Return the [x, y] coordinate for the center point of the cell that contains the specified text.  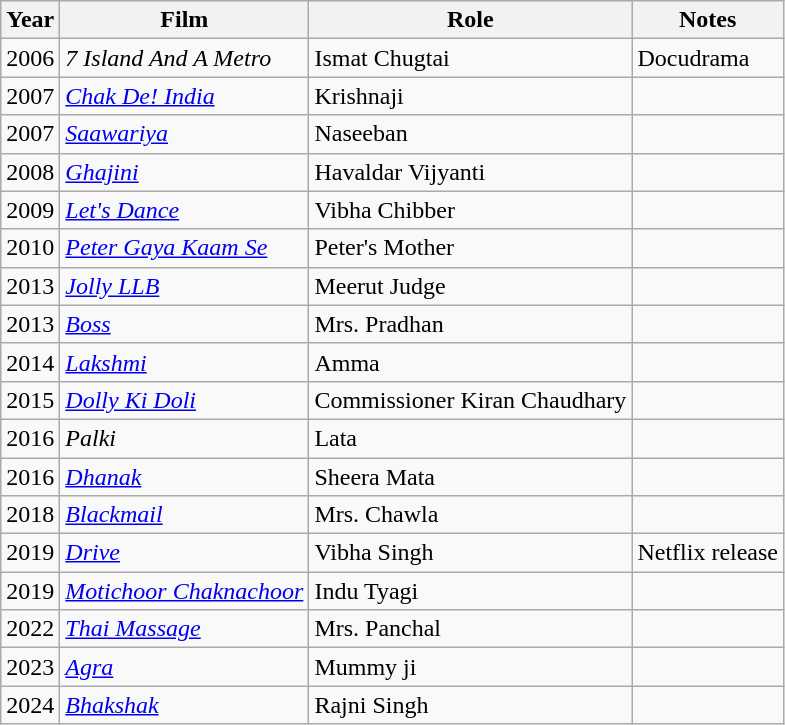
Rajni Singh [470, 705]
2009 [30, 210]
Peter Gaya Kaam Se [184, 248]
Meerut Judge [470, 286]
Amma [470, 362]
Vibha Singh [470, 553]
Lakshmi [184, 362]
Bhakshak [184, 705]
Role [470, 20]
Agra [184, 667]
Netflix release [708, 553]
Ismat Chugtai [470, 58]
2024 [30, 705]
Docudrama [708, 58]
2014 [30, 362]
Chak De! India [184, 96]
Ghajini [184, 172]
Mrs. Pradhan [470, 324]
Peter's Mother [470, 248]
Naseeban [470, 134]
Film [184, 20]
Dhanak [184, 477]
Indu Tyagi [470, 591]
7 Island And A Metro [184, 58]
2010 [30, 248]
2008 [30, 172]
Mummy ji [470, 667]
Saawariya [184, 134]
Thai Massage [184, 629]
Let's Dance [184, 210]
Sheera Mata [470, 477]
Drive [184, 553]
2022 [30, 629]
Lata [470, 438]
2006 [30, 58]
2015 [30, 400]
Mrs. Chawla [470, 515]
Jolly LLB [184, 286]
2023 [30, 667]
Motichoor Chaknachoor [184, 591]
Commissioner Kiran Chaudhary [470, 400]
Notes [708, 20]
Krishnaji [470, 96]
Mrs. Panchal [470, 629]
Havaldar Vijyanti [470, 172]
Boss [184, 324]
Dolly Ki Doli [184, 400]
Vibha Chibber [470, 210]
Palki [184, 438]
Blackmail [184, 515]
Year [30, 20]
2018 [30, 515]
